Provide the (X, Y) coordinate of the cell's center where the given text is located.  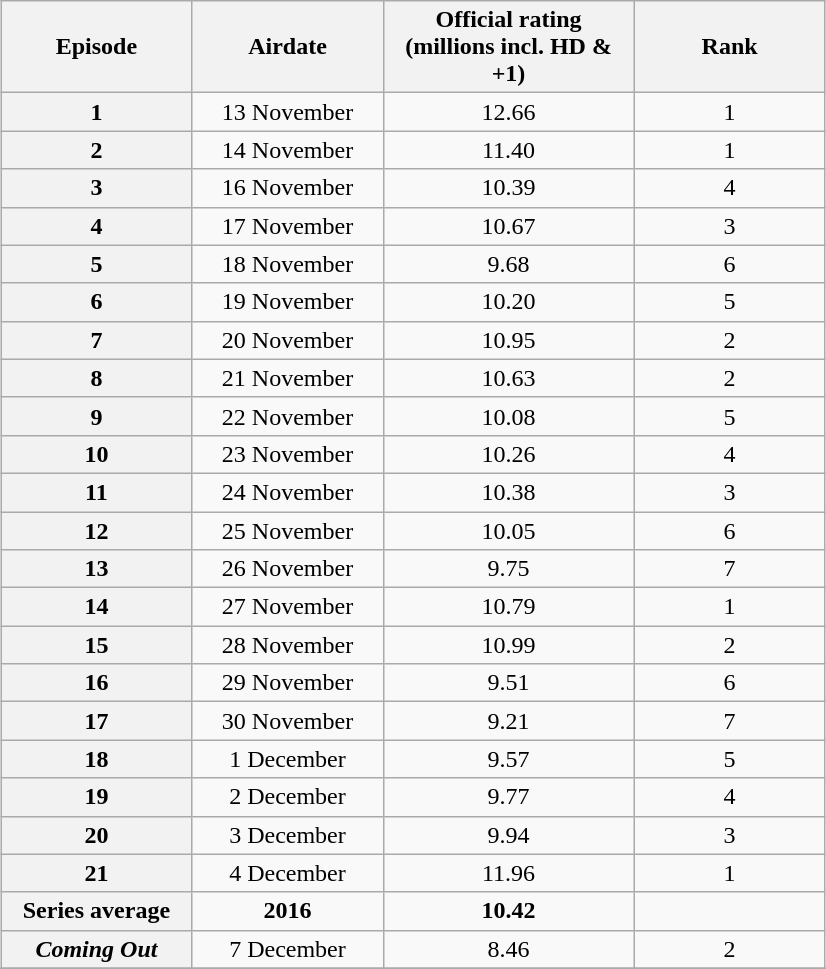
14 (96, 607)
Episode (96, 47)
8 (96, 378)
Coming Out (96, 949)
2016 (288, 911)
9.21 (508, 721)
18 November (288, 264)
19 November (288, 302)
26 November (288, 569)
10.63 (508, 378)
11.40 (508, 150)
17 (96, 721)
4 December (288, 873)
16 (96, 683)
10.42 (508, 911)
11 (96, 492)
21 November (288, 378)
20 November (288, 340)
19 (96, 797)
18 (96, 759)
22 November (288, 416)
25 November (288, 531)
10.26 (508, 454)
9.57 (508, 759)
Airdate (288, 47)
8.46 (508, 949)
10.95 (508, 340)
21 (96, 873)
2 December (288, 797)
12 (96, 531)
9.68 (508, 264)
3 December (288, 835)
14 November (288, 150)
23 November (288, 454)
13 November (288, 112)
10.05 (508, 531)
11.96 (508, 873)
10.20 (508, 302)
10.38 (508, 492)
10.99 (508, 645)
Series average (96, 911)
10.67 (508, 226)
Rank (730, 47)
29 November (288, 683)
20 (96, 835)
15 (96, 645)
24 November (288, 492)
9.51 (508, 683)
10 (96, 454)
9.75 (508, 569)
7 December (288, 949)
9 (96, 416)
12.66 (508, 112)
17 November (288, 226)
10.08 (508, 416)
13 (96, 569)
10.39 (508, 188)
16 November (288, 188)
Official rating(millions incl. HD & +1) (508, 47)
9.77 (508, 797)
10.79 (508, 607)
30 November (288, 721)
28 November (288, 645)
1 December (288, 759)
9.94 (508, 835)
27 November (288, 607)
